Provide the (x, y) coordinate of the cell's center where the given text is located.  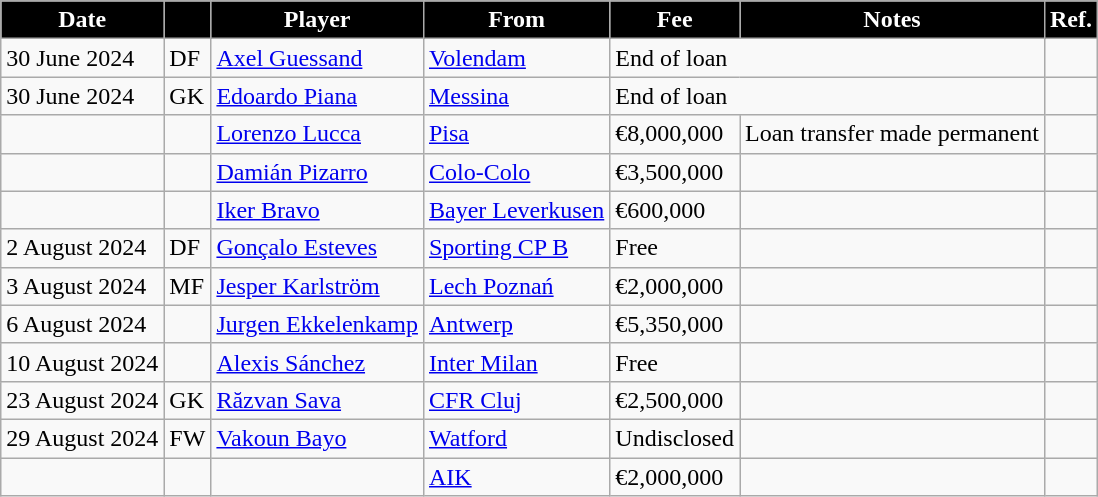
MF (188, 286)
AIK (516, 477)
6 August 2024 (82, 324)
Jurgen Ekkelenkamp (318, 324)
CFR Cluj (516, 400)
10 August 2024 (82, 362)
€2,500,000 (675, 400)
Loan transfer made permanent (892, 134)
Undisclosed (675, 438)
3 August 2024 (82, 286)
Alexis Sánchez (318, 362)
Lech Poznań (516, 286)
23 August 2024 (82, 400)
€600,000 (675, 210)
Iker Bravo (318, 210)
Răzvan Sava (318, 400)
Volendam (516, 58)
29 August 2024 (82, 438)
Messina (516, 96)
Sporting CP B (516, 248)
Watford (516, 438)
€8,000,000 (675, 134)
Fee (675, 20)
€3,500,000 (675, 172)
€5,350,000 (675, 324)
Inter Milan (516, 362)
Pisa (516, 134)
Antwerp (516, 324)
2 August 2024 (82, 248)
Vakoun Bayo (318, 438)
Ref. (1070, 20)
FW (188, 438)
Damián Pizarro (318, 172)
Player (318, 20)
Edoardo Piana (318, 96)
Notes (892, 20)
Bayer Leverkusen (516, 210)
From (516, 20)
Gonçalo Esteves (318, 248)
Axel Guessand (318, 58)
Colo-Colo (516, 172)
Lorenzo Lucca (318, 134)
Jesper Karlström (318, 286)
Date (82, 20)
